Find where the given text appears and provide that cell's center as [X, Y] coordinate. 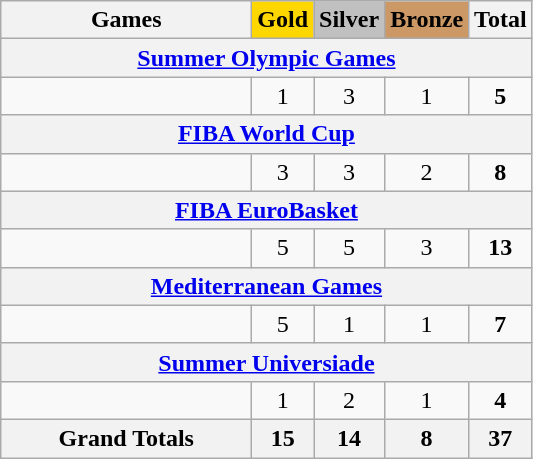
Total [501, 20]
Summer Olympic Games [266, 58]
7 [501, 324]
Summer Universiade [266, 362]
FIBA World Cup [266, 134]
15 [283, 438]
Grand Totals [126, 438]
14 [350, 438]
13 [501, 248]
Silver [350, 20]
FIBA EuroBasket [266, 210]
37 [501, 438]
Gold [283, 20]
Games [126, 20]
Mediterranean Games [266, 286]
4 [501, 400]
Bronze [427, 20]
